Identify which cell holds the provided text, then report its [X, Y] central coordinate. 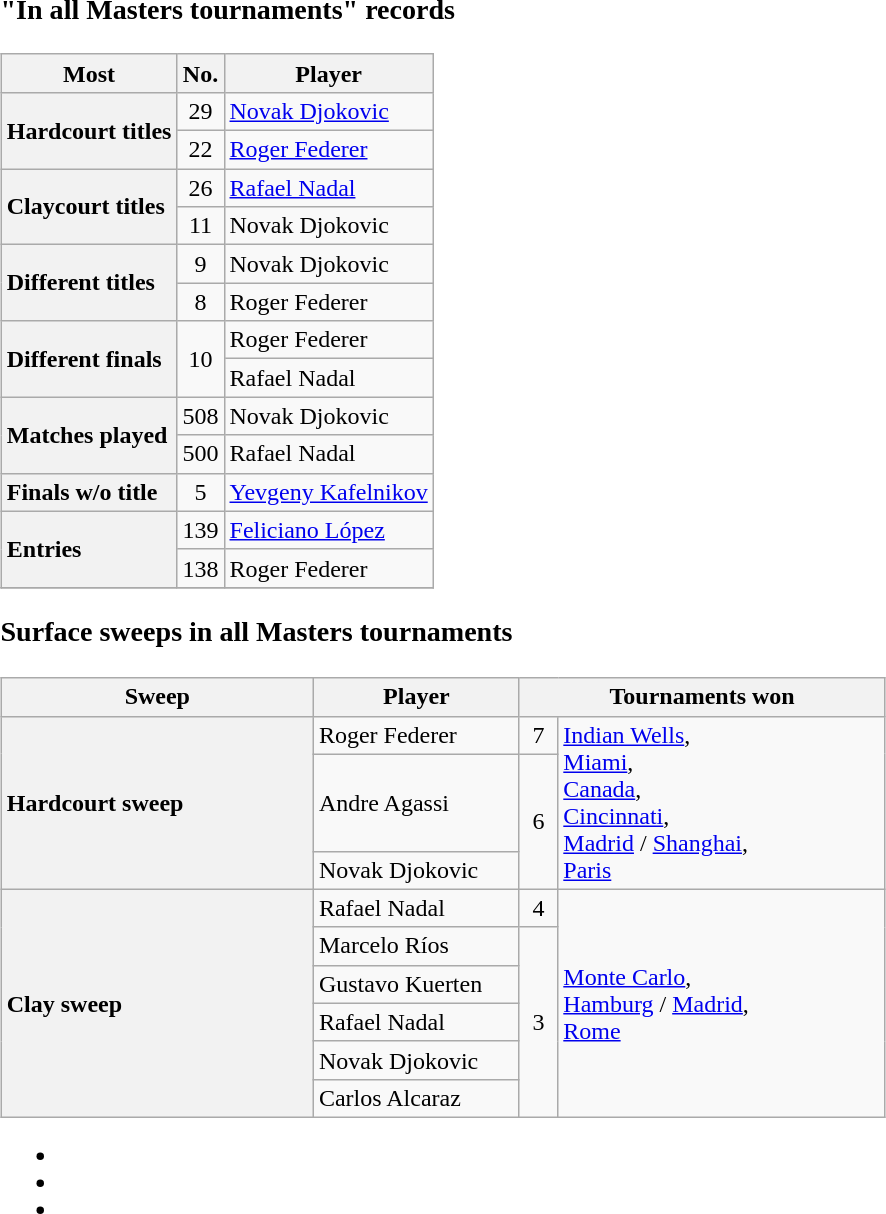
8 [200, 302]
Andre Agassi [416, 802]
Sweep [157, 697]
7 [538, 735]
Hardcourt titles [89, 130]
Gustavo Kuerten [416, 984]
10 [200, 359]
139 [200, 530]
No. [200, 73]
Matches played [89, 435]
508 [200, 416]
4 [538, 908]
Finals w/o title [89, 492]
Monte Carlo,Hamburg / Madrid,Rome [722, 1003]
29 [200, 111]
6 [538, 822]
500 [200, 454]
Clay sweep [157, 1003]
138 [200, 568]
Different titles [89, 283]
Different finals [89, 359]
26 [200, 188]
11 [200, 226]
Tournaments won [702, 697]
Marcelo Ríos [416, 946]
Hardcourt sweep [157, 802]
3 [538, 1022]
Yevgeny Kafelnikov [328, 492]
22 [200, 150]
Claycourt titles [89, 207]
Entries [89, 549]
Feliciano López [328, 530]
Carlos Alcaraz [416, 1098]
Indian Wells, Miami,Canada, Cincinnati,Madrid / Shanghai,Paris [722, 802]
9 [200, 264]
Most [89, 73]
5 [200, 492]
